Scan for the cell matching the given text and deliver its (X, Y) coordinate at center. 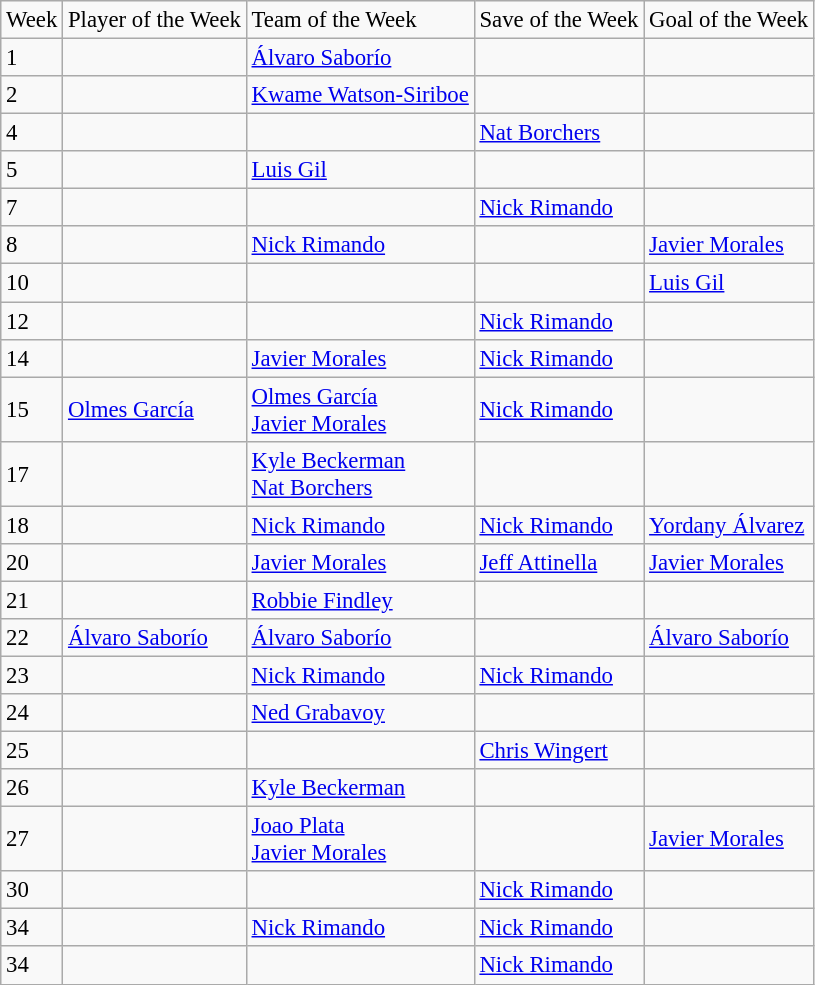
Yordany Álvarez (729, 525)
22 (32, 638)
21 (32, 600)
2 (32, 95)
27 (32, 840)
Ned Grabavoy (360, 713)
Week (32, 20)
Robbie Findley (360, 600)
Olmes García (155, 410)
Jeff Attinella (559, 563)
Joao Plata Javier Morales (360, 840)
17 (32, 474)
Kyle Beckerman (360, 788)
26 (32, 788)
Nat Borchers (559, 133)
30 (32, 890)
14 (32, 358)
Player of the Week (155, 20)
Team of the Week (360, 20)
Olmes García Javier Morales (360, 410)
8 (32, 245)
4 (32, 133)
Kyle Beckerman Nat Borchers (360, 474)
12 (32, 321)
Save of the Week (559, 20)
20 (32, 563)
5 (32, 170)
25 (32, 751)
7 (32, 208)
18 (32, 525)
15 (32, 410)
Kwame Watson-Siriboe (360, 95)
23 (32, 675)
10 (32, 283)
Goal of the Week (729, 20)
Chris Wingert (559, 751)
1 (32, 58)
24 (32, 713)
